Detect which cell encompasses the target text, then output its (X, Y) center coordinate. 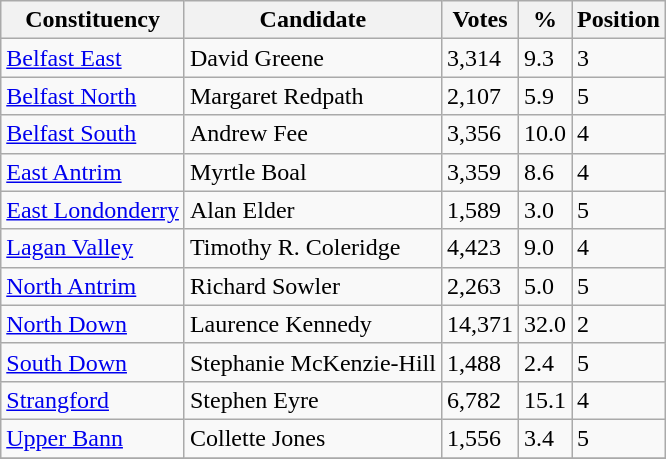
Belfast North (93, 96)
1,589 (480, 210)
Richard Sowler (312, 286)
North Antrim (93, 286)
Timothy R. Coleridge (312, 248)
6,782 (480, 400)
Alan Elder (312, 210)
East Antrim (93, 172)
2 (619, 324)
9.0 (544, 248)
Belfast East (93, 58)
3.4 (544, 438)
3,356 (480, 134)
Strangford (93, 400)
2,107 (480, 96)
3,314 (480, 58)
East Londonderry (93, 210)
32.0 (544, 324)
1,556 (480, 438)
4,423 (480, 248)
Position (619, 20)
14,371 (480, 324)
Stephanie McKenzie-Hill (312, 362)
Belfast South (93, 134)
Collette Jones (312, 438)
South Down (93, 362)
Upper Bann (93, 438)
5.9 (544, 96)
10.0 (544, 134)
3 (619, 58)
15.1 (544, 400)
Candidate (312, 20)
Votes (480, 20)
Constituency (93, 20)
3.0 (544, 210)
2.4 (544, 362)
1,488 (480, 362)
Lagan Valley (93, 248)
David Greene (312, 58)
% (544, 20)
Andrew Fee (312, 134)
5.0 (544, 286)
Laurence Kennedy (312, 324)
Margaret Redpath (312, 96)
North Down (93, 324)
9.3 (544, 58)
2,263 (480, 286)
8.6 (544, 172)
Stephen Eyre (312, 400)
Myrtle Boal (312, 172)
3,359 (480, 172)
